Search for the cell housing the specified text and yield its (x, y) center coordinate. 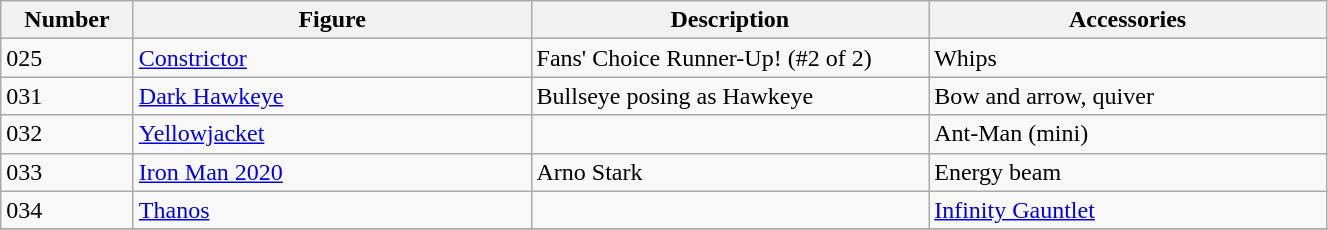
Infinity Gauntlet (1128, 210)
Figure (332, 20)
Description (730, 20)
Thanos (332, 210)
Bow and arrow, quiver (1128, 96)
Number (68, 20)
Whips (1128, 58)
Arno Stark (730, 172)
Dark Hawkeye (332, 96)
Yellowjacket (332, 134)
025 (68, 58)
Fans' Choice Runner-Up! (#2 of 2) (730, 58)
Constrictor (332, 58)
034 (68, 210)
Energy beam (1128, 172)
033 (68, 172)
Accessories (1128, 20)
Ant-Man (mini) (1128, 134)
031 (68, 96)
032 (68, 134)
Iron Man 2020 (332, 172)
Bullseye posing as Hawkeye (730, 96)
